Output the [x, y] coordinate of the center of the cell containing the given text.  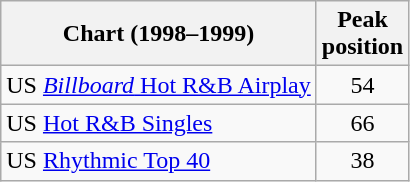
Chart (1998–1999) [159, 34]
54 [362, 85]
Peakposition [362, 34]
US Hot R&B Singles [159, 123]
66 [362, 123]
US Billboard Hot R&B Airplay [159, 85]
US Rhythmic Top 40 [159, 161]
38 [362, 161]
